Scan for the cell matching the given text and deliver its (x, y) coordinate at center. 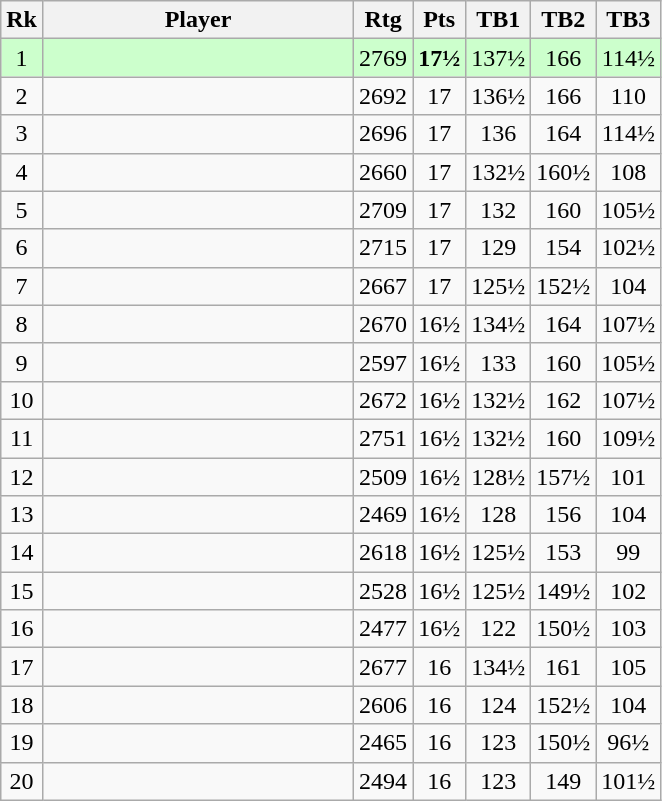
6 (22, 248)
2469 (384, 515)
2494 (384, 781)
TB1 (498, 20)
4 (22, 172)
12 (22, 477)
102½ (628, 248)
1 (22, 58)
13 (22, 515)
2715 (384, 248)
128 (498, 515)
7 (22, 286)
2 (22, 96)
2597 (384, 362)
2677 (384, 667)
99 (628, 553)
15 (22, 591)
122 (498, 629)
20 (22, 781)
149 (564, 781)
124 (498, 705)
105 (628, 667)
Player (198, 20)
161 (564, 667)
TB3 (628, 20)
2672 (384, 400)
2606 (384, 705)
128½ (498, 477)
19 (22, 743)
149½ (564, 591)
2751 (384, 438)
2709 (384, 210)
8 (22, 324)
103 (628, 629)
2509 (384, 477)
2465 (384, 743)
9 (22, 362)
2660 (384, 172)
10 (22, 400)
5 (22, 210)
160½ (564, 172)
129 (498, 248)
101½ (628, 781)
162 (564, 400)
Rk (22, 20)
109½ (628, 438)
2477 (384, 629)
18 (22, 705)
137½ (498, 58)
133 (498, 362)
TB2 (564, 20)
3 (22, 134)
17½ (440, 58)
2667 (384, 286)
2618 (384, 553)
156 (564, 515)
102 (628, 591)
96½ (628, 743)
153 (564, 553)
14 (22, 553)
2528 (384, 591)
Rtg (384, 20)
2692 (384, 96)
108 (628, 172)
2769 (384, 58)
136½ (498, 96)
110 (628, 96)
2670 (384, 324)
136 (498, 134)
132 (498, 210)
11 (22, 438)
101 (628, 477)
157½ (564, 477)
Pts (440, 20)
154 (564, 248)
2696 (384, 134)
